Return the [X, Y] coordinate for the center point of the cell that contains the specified text.  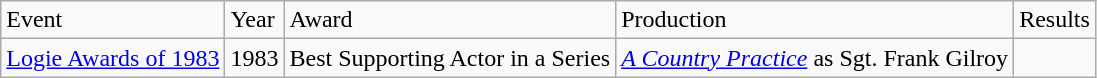
Best Supporting Actor in a Series [450, 58]
Production [815, 20]
A Country Practice as Sgt. Frank Gilroy [815, 58]
Results [1055, 20]
Event [113, 20]
Award [450, 20]
Logie Awards of 1983 [113, 58]
1983 [254, 58]
Year [254, 20]
